Provide the (X, Y) coordinate of the cell's center where the given text is located.  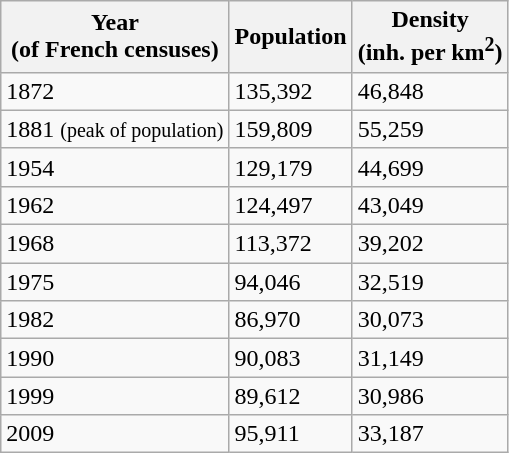
30,986 (430, 396)
33,187 (430, 434)
39,202 (430, 244)
Density(inh. per km2) (430, 37)
Year(of French censuses) (115, 37)
159,809 (290, 129)
90,083 (290, 358)
44,699 (430, 167)
31,149 (430, 358)
95,911 (290, 434)
Population (290, 37)
1975 (115, 282)
2009 (115, 434)
129,179 (290, 167)
1999 (115, 396)
94,046 (290, 282)
1954 (115, 167)
1968 (115, 244)
46,848 (430, 91)
1990 (115, 358)
86,970 (290, 320)
30,073 (430, 320)
1962 (115, 205)
55,259 (430, 129)
124,497 (290, 205)
1881 (peak of population) (115, 129)
43,049 (430, 205)
1872 (115, 91)
135,392 (290, 91)
32,519 (430, 282)
1982 (115, 320)
89,612 (290, 396)
113,372 (290, 244)
